Extract the [x, y] coordinate from the center of the cell holding the provided text.  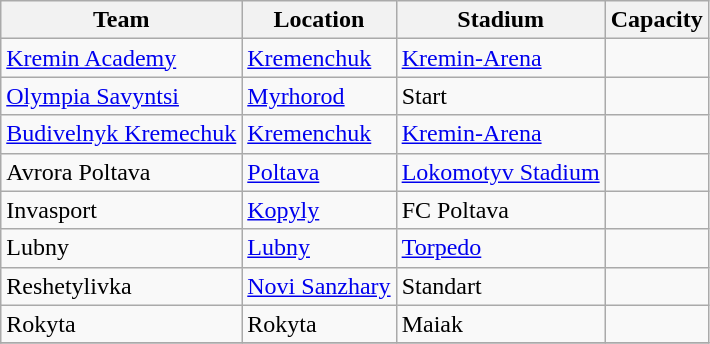
Maiak [500, 324]
Kopyly [319, 210]
Kremin Academy [122, 58]
Stadium [500, 20]
Novi Sanzhary [319, 286]
Olympia Savyntsi [122, 96]
Team [122, 20]
Capacity [656, 20]
FC Poltava [500, 210]
Budivelnyk Kremechuk [122, 134]
Start [500, 96]
Avrora Poltava [122, 172]
Poltava [319, 172]
Standart [500, 286]
Lokomotyv Stadium [500, 172]
Location [319, 20]
Reshetylivka [122, 286]
Torpedo [500, 248]
Invasport [122, 210]
Myrhorod [319, 96]
